Find where the given text appears and provide that cell's center as [x, y] coordinate. 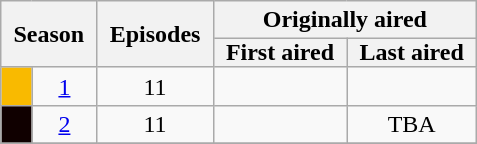
2 [64, 124]
Last aired [412, 53]
Episodes [155, 34]
Season [49, 34]
TBA [412, 124]
First aired [280, 53]
Originally aired [344, 20]
1 [64, 86]
